Locate the cell with the specified text and output its (X, Y) center coordinate. 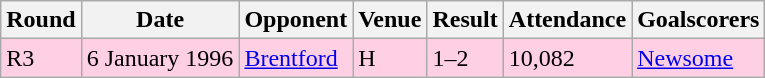
1–2 (465, 58)
Newsome (698, 58)
Date (160, 20)
Result (465, 20)
Opponent (296, 20)
R3 (41, 58)
Attendance (567, 20)
Goalscorers (698, 20)
Brentford (296, 58)
6 January 1996 (160, 58)
10,082 (567, 58)
H (390, 58)
Venue (390, 20)
Round (41, 20)
